Extract the (X, Y) coordinate from the center of the cell holding the provided text.  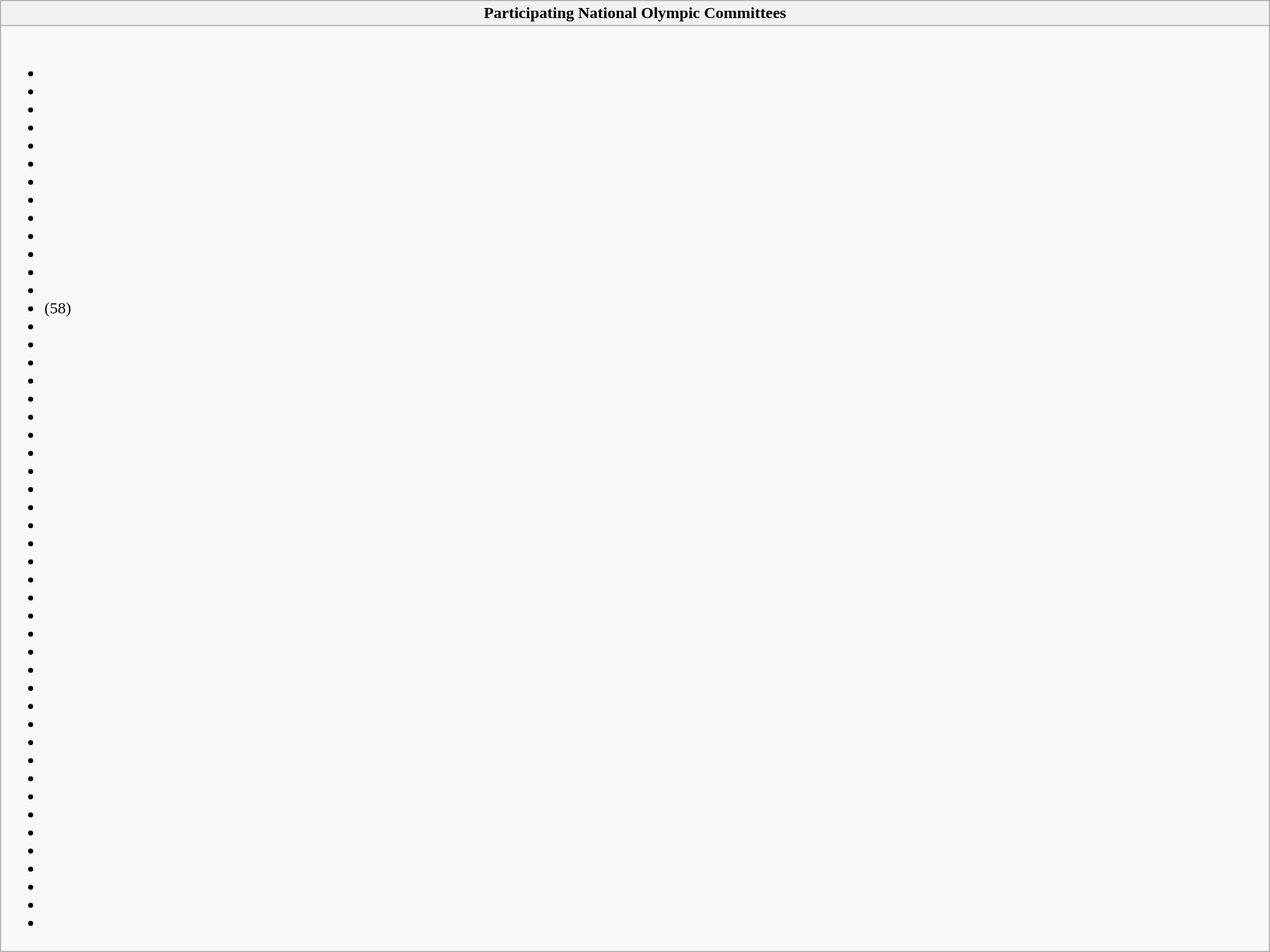
Participating National Olympic Committees (635, 13)
(58) (635, 489)
